Find where the given text appears and provide that cell's center as [x, y] coordinate. 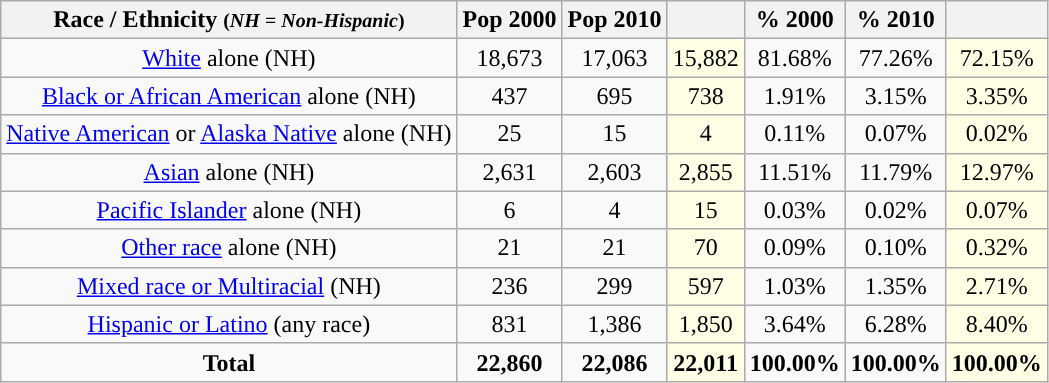
70 [706, 248]
Native American or Alaska Native alone (NH) [229, 134]
1,850 [706, 324]
738 [706, 96]
11.51% [794, 172]
22,011 [706, 362]
3.15% [896, 96]
1,386 [614, 324]
1.91% [794, 96]
1.03% [794, 286]
299 [614, 286]
25 [510, 134]
2,631 [510, 172]
18,673 [510, 58]
0.10% [896, 248]
Race / Ethnicity (NH = Non-Hispanic) [229, 20]
Pop 2000 [510, 20]
3.35% [996, 96]
8.40% [996, 324]
Asian alone (NH) [229, 172]
72.15% [996, 58]
3.64% [794, 324]
Total [229, 362]
11.79% [896, 172]
% 2010 [896, 20]
695 [614, 96]
15,882 [706, 58]
597 [706, 286]
236 [510, 286]
Other race alone (NH) [229, 248]
2.71% [996, 286]
Pacific Islander alone (NH) [229, 210]
437 [510, 96]
Mixed race or Multiracial (NH) [229, 286]
0.09% [794, 248]
831 [510, 324]
0.03% [794, 210]
22,086 [614, 362]
Hispanic or Latino (any race) [229, 324]
81.68% [794, 58]
6 [510, 210]
0.11% [794, 134]
Pop 2010 [614, 20]
1.35% [896, 286]
% 2000 [794, 20]
Black or African American alone (NH) [229, 96]
77.26% [896, 58]
17,063 [614, 58]
22,860 [510, 362]
12.97% [996, 172]
2,603 [614, 172]
6.28% [896, 324]
0.32% [996, 248]
2,855 [706, 172]
White alone (NH) [229, 58]
